Output the [x, y] coordinate of the center of the cell containing the given text.  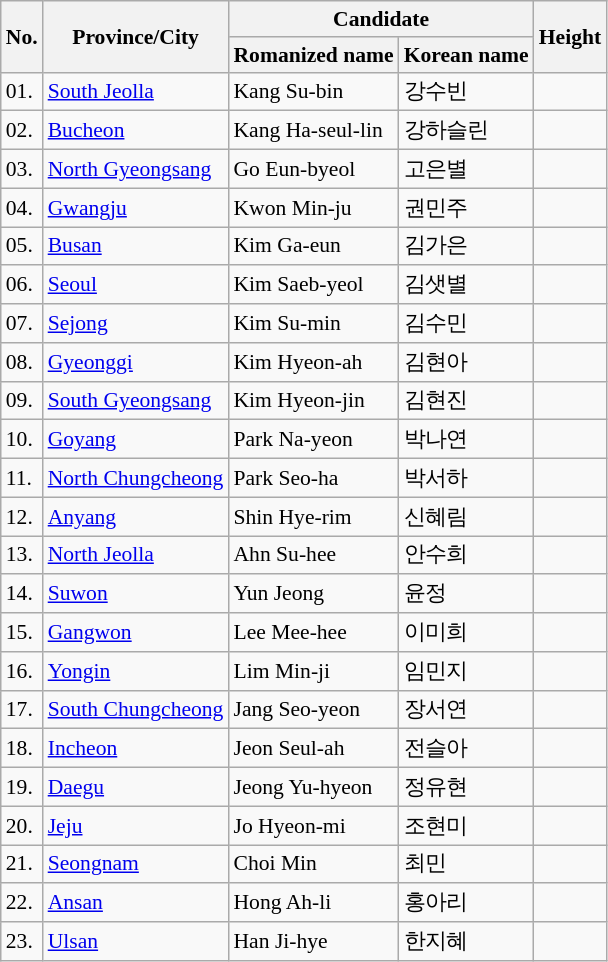
Daegu [136, 788]
Incheon [136, 748]
No. [22, 36]
Kim Saeb-yeol [313, 286]
김가은 [466, 246]
11. [22, 478]
Gyeonggi [136, 362]
14. [22, 594]
Park Na-yeon [313, 440]
김현진 [466, 400]
안수희 [466, 556]
정유현 [466, 788]
Anyang [136, 516]
Kim Hyeon-ah [313, 362]
Seongnam [136, 864]
박나연 [466, 440]
05. [22, 246]
Lee Mee-hee [313, 632]
Go Eun-byeol [313, 170]
Gangwon [136, 632]
Goyang [136, 440]
신혜림 [466, 516]
04. [22, 208]
06. [22, 286]
Korean name [466, 55]
임민지 [466, 672]
Kim Hyeon-jin [313, 400]
Ulsan [136, 942]
박서하 [466, 478]
01. [22, 92]
South Gyeongsang [136, 400]
Province/City [136, 36]
Height [570, 36]
Kim Su-min [313, 324]
윤정 [466, 594]
08. [22, 362]
13. [22, 556]
Jeju [136, 826]
Candidate [380, 19]
17. [22, 710]
12. [22, 516]
한지혜 [466, 942]
19. [22, 788]
고은별 [466, 170]
02. [22, 130]
권민주 [466, 208]
15. [22, 632]
09. [22, 400]
조현미 [466, 826]
07. [22, 324]
16. [22, 672]
Jeong Yu-hyeon [313, 788]
Park Seo-ha [313, 478]
Han Ji-hye [313, 942]
20. [22, 826]
22. [22, 904]
Romanized name [313, 55]
North Jeolla [136, 556]
Yun Jeong [313, 594]
전슬아 [466, 748]
Jo Hyeon-mi [313, 826]
Jang Seo-yeon [313, 710]
Kim Ga-eun [313, 246]
North Gyeongsang [136, 170]
Kwon Min-ju [313, 208]
Sejong [136, 324]
Gwangju [136, 208]
장서연 [466, 710]
김수민 [466, 324]
23. [22, 942]
강하슬린 [466, 130]
이미희 [466, 632]
Kang Ha-seul-lin [313, 130]
홍아리 [466, 904]
김샛별 [466, 286]
Kang Su-bin [313, 92]
최민 [466, 864]
강수빈 [466, 92]
Lim Min-ji [313, 672]
21. [22, 864]
Yongin [136, 672]
Jeon Seul-ah [313, 748]
Ahn Su-hee [313, 556]
Choi Min [313, 864]
03. [22, 170]
Bucheon [136, 130]
10. [22, 440]
North Chungcheong [136, 478]
Shin Hye-rim [313, 516]
18. [22, 748]
South Chungcheong [136, 710]
Seoul [136, 286]
Ansan [136, 904]
Busan [136, 246]
South Jeolla [136, 92]
Hong Ah-li [313, 904]
김현아 [466, 362]
Suwon [136, 594]
